Provide the (X, Y) coordinate of the cell's center where the given text is located.  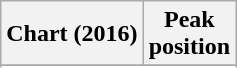
Chart (2016) (72, 34)
Peakposition (189, 34)
